Find where the given text appears and provide that cell's center as (x, y) coordinate. 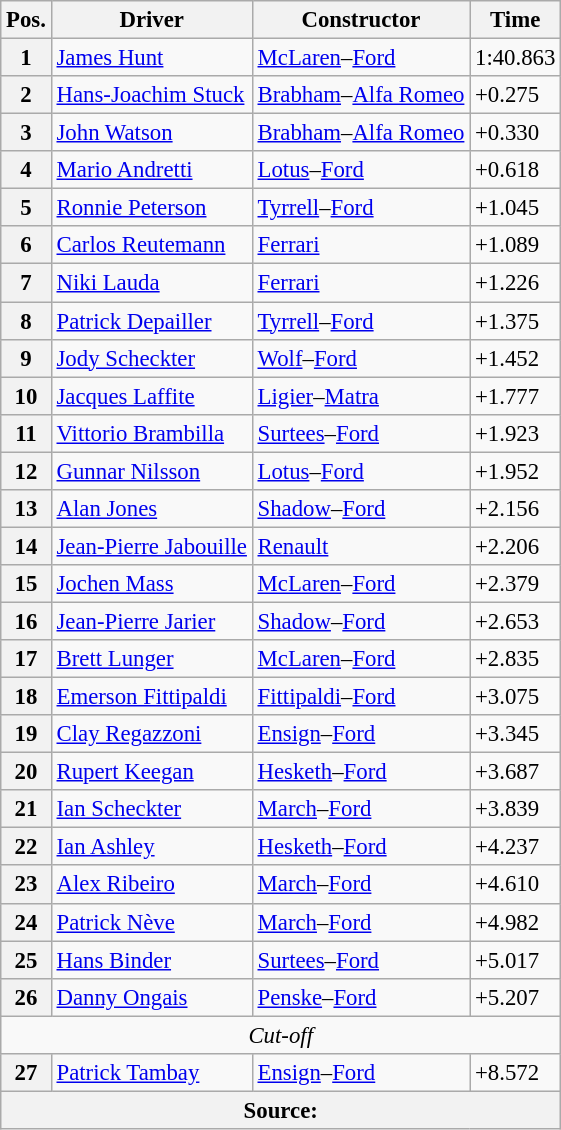
Alex Ribeiro (152, 885)
+2.653 (516, 621)
Ian Ashley (152, 847)
6 (26, 245)
25 (26, 960)
22 (26, 847)
Renault (360, 546)
Niki Lauda (152, 283)
12 (26, 471)
+1.226 (516, 283)
+4.610 (516, 885)
17 (26, 659)
20 (26, 772)
+1.452 (516, 358)
+2.835 (516, 659)
Wolf–Ford (360, 358)
Patrick Tambay (152, 1073)
+0.618 (516, 170)
Brett Lunger (152, 659)
15 (26, 584)
+5.017 (516, 960)
7 (26, 283)
Constructor (360, 20)
Driver (152, 20)
+3.075 (516, 697)
1 (26, 58)
+2.379 (516, 584)
Hans-Joachim Stuck (152, 95)
Jean-Pierre Jarier (152, 621)
27 (26, 1073)
+1.045 (516, 208)
Patrick Depailler (152, 321)
10 (26, 396)
24 (26, 922)
+1.089 (516, 245)
16 (26, 621)
8 (26, 321)
13 (26, 509)
Clay Regazzoni (152, 734)
Mario Andretti (152, 170)
+4.982 (516, 922)
Gunnar Nilsson (152, 471)
+2.206 (516, 546)
Jean-Pierre Jabouille (152, 546)
Ian Scheckter (152, 809)
+4.237 (516, 847)
26 (26, 997)
5 (26, 208)
+8.572 (516, 1073)
+1.923 (516, 433)
+3.839 (516, 809)
3 (26, 133)
+1.375 (516, 321)
Ronnie Peterson (152, 208)
4 (26, 170)
11 (26, 433)
1:40.863 (516, 58)
+2.156 (516, 509)
+0.275 (516, 95)
Emerson Fittipaldi (152, 697)
Rupert Keegan (152, 772)
21 (26, 809)
18 (26, 697)
Penske–Ford (360, 997)
James Hunt (152, 58)
Hans Binder (152, 960)
Pos. (26, 20)
19 (26, 734)
2 (26, 95)
14 (26, 546)
Danny Ongais (152, 997)
Alan Jones (152, 509)
+3.345 (516, 734)
Jacques Laffite (152, 396)
Jody Scheckter (152, 358)
Carlos Reutemann (152, 245)
Source: (281, 1110)
+1.952 (516, 471)
Jochen Mass (152, 584)
Vittorio Brambilla (152, 433)
Patrick Nève (152, 922)
+3.687 (516, 772)
+1.777 (516, 396)
Fittipaldi–Ford (360, 697)
Time (516, 20)
John Watson (152, 133)
9 (26, 358)
+5.207 (516, 997)
+0.330 (516, 133)
Cut-off (281, 1035)
23 (26, 885)
Ligier–Matra (360, 396)
